Find where the given text appears and provide that cell's center as [X, Y] coordinate. 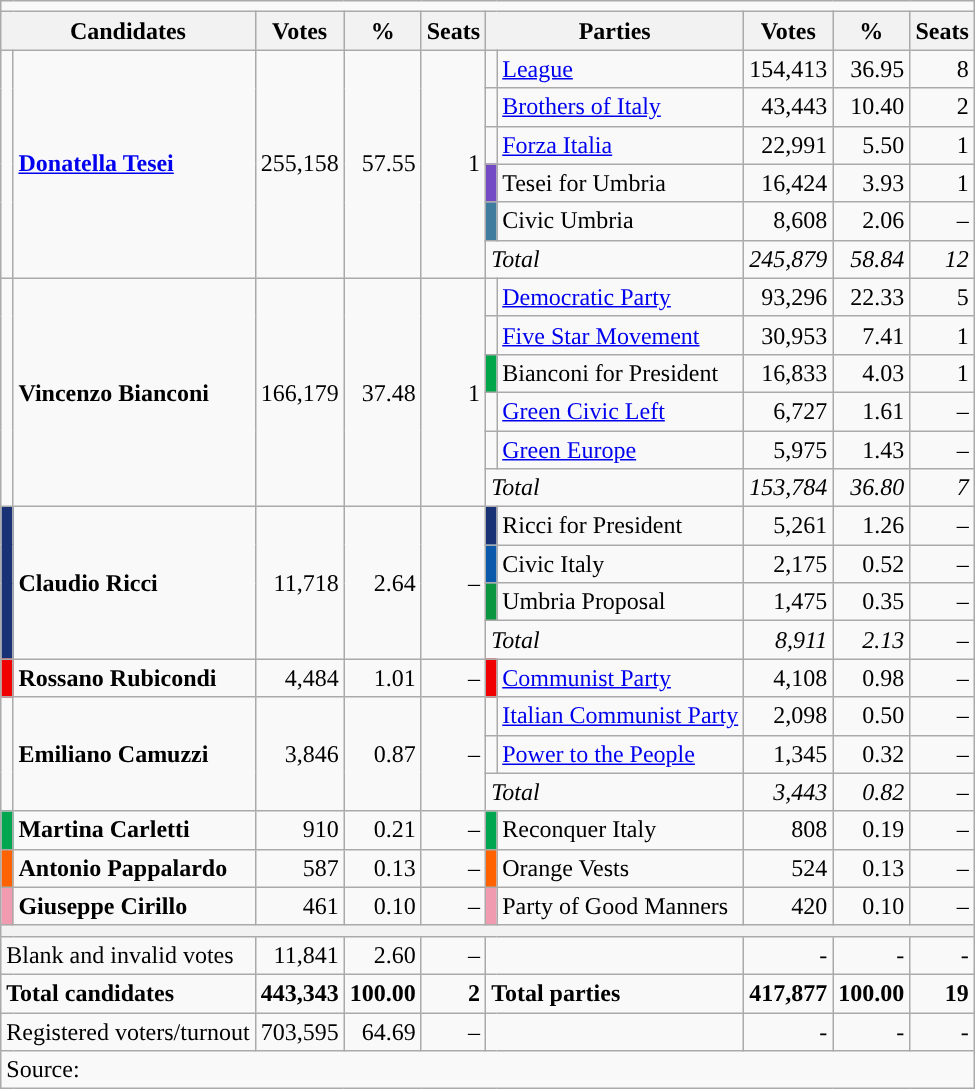
Ricci for President [620, 526]
0.21 [382, 830]
1,475 [788, 602]
Brothers of Italy [620, 107]
0.98 [872, 678]
22.33 [872, 297]
3.93 [872, 183]
166,179 [300, 392]
Bianconi for President [620, 373]
461 [300, 906]
Claudio Ricci [134, 583]
11,718 [300, 583]
57.55 [382, 164]
Giuseppe Cirillo [134, 906]
Registered voters/turnout [128, 1031]
443,343 [300, 993]
Candidates [128, 31]
6,727 [788, 411]
Blank and invalid votes [128, 955]
37.48 [382, 392]
Total candidates [128, 993]
Source: [488, 1070]
154,413 [788, 69]
Forza Italia [620, 145]
Tesei for Umbria [620, 183]
Antonio Pappalardo [134, 868]
2.06 [872, 221]
0.87 [382, 754]
0.52 [872, 564]
Five Star Movement [620, 335]
0.82 [872, 792]
8,608 [788, 221]
Orange Vests [620, 868]
Rossano Rubicondi [134, 678]
8 [942, 69]
1,345 [788, 754]
245,879 [788, 259]
0.35 [872, 602]
2.64 [382, 583]
Green Europe [620, 449]
11,841 [300, 955]
Umbria Proposal [620, 602]
0.19 [872, 830]
58.84 [872, 259]
2,098 [788, 716]
524 [788, 868]
Green Civic Left [620, 411]
10.40 [872, 107]
Vincenzo Bianconi [134, 392]
64.69 [382, 1031]
Reconquer Italy [620, 830]
808 [788, 830]
8,911 [788, 640]
420 [788, 906]
Italian Communist Party [620, 716]
7.41 [872, 335]
36.80 [872, 488]
Emiliano Camuzzi [134, 754]
4,484 [300, 678]
2.60 [382, 955]
1.43 [872, 449]
Civic Umbria [620, 221]
417,877 [788, 993]
3,846 [300, 754]
Communist Party [620, 678]
703,595 [300, 1031]
Civic Italy [620, 564]
4.03 [872, 373]
League [620, 69]
93,296 [788, 297]
Party of Good Manners [620, 906]
0.50 [872, 716]
5,261 [788, 526]
Total parties [615, 993]
Parties [615, 31]
1.01 [382, 678]
5,975 [788, 449]
12 [942, 259]
910 [300, 830]
255,158 [300, 164]
7 [942, 488]
19 [942, 993]
153,784 [788, 488]
1.26 [872, 526]
3,443 [788, 792]
2.13 [872, 640]
0.32 [872, 754]
Martina Carletti [134, 830]
5 [942, 297]
Democratic Party [620, 297]
4,108 [788, 678]
16,833 [788, 373]
22,991 [788, 145]
16,424 [788, 183]
30,953 [788, 335]
587 [300, 868]
1.61 [872, 411]
Power to the People [620, 754]
36.95 [872, 69]
2,175 [788, 564]
43,443 [788, 107]
5.50 [872, 145]
Donatella Tesei [134, 164]
